Scan for the cell matching the given text and deliver its (x, y) coordinate at center. 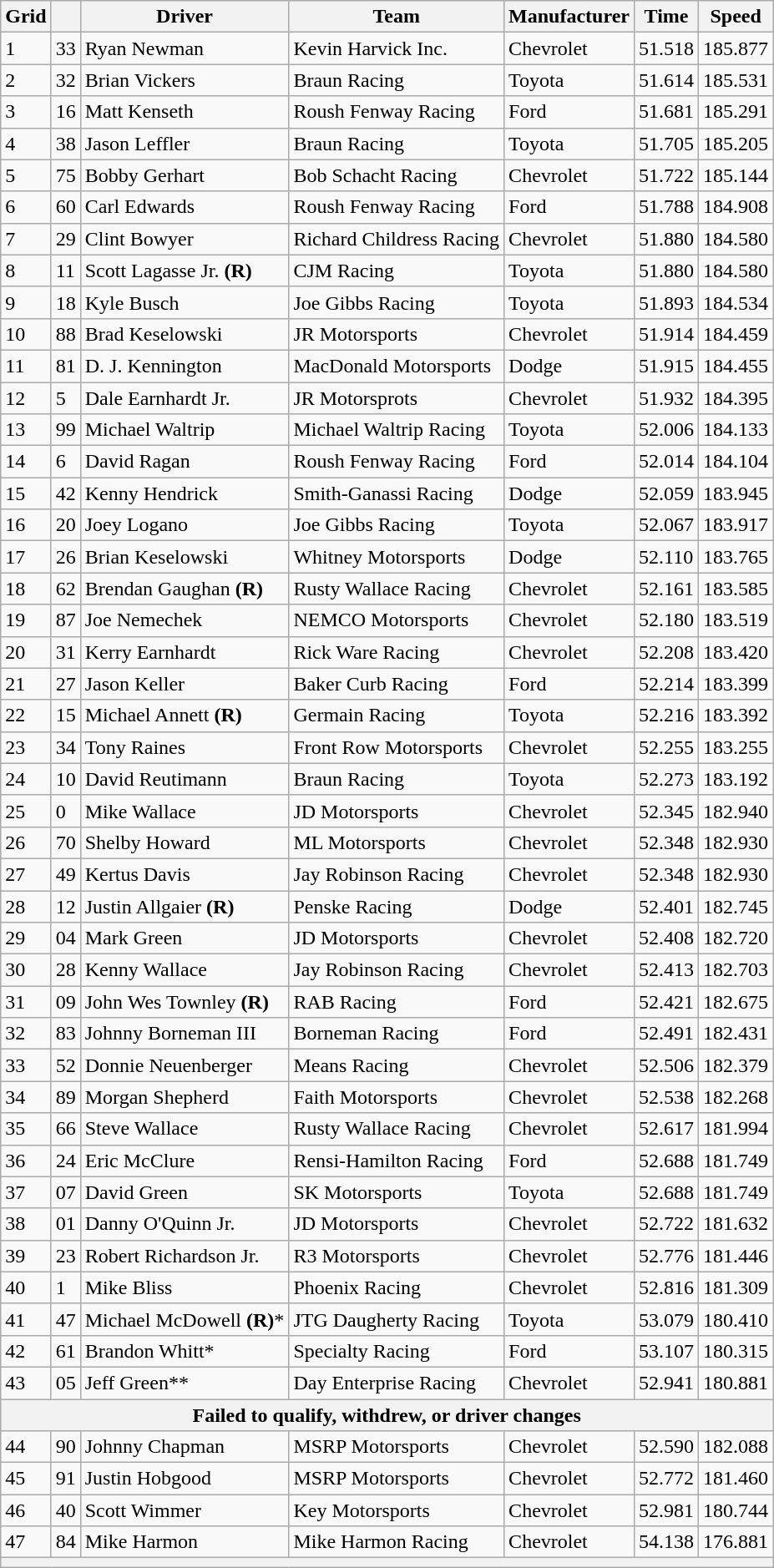
Manufacturer (569, 17)
99 (65, 430)
183.192 (736, 779)
Scott Lagasse Jr. (R) (185, 271)
185.144 (736, 175)
RAB Racing (397, 1002)
2 (26, 80)
3 (26, 112)
9 (26, 302)
Kyle Busch (185, 302)
184.534 (736, 302)
185.205 (736, 144)
Eric McClure (185, 1161)
Grid (26, 17)
52.059 (666, 493)
David Ragan (185, 462)
60 (65, 207)
51.932 (666, 398)
52.941 (666, 1383)
185.531 (736, 80)
Joe Nemechek (185, 620)
84 (65, 1542)
7 (26, 239)
Brian Keselowski (185, 557)
52.255 (666, 747)
30 (26, 970)
52 (65, 1065)
180.410 (736, 1319)
Robert Richardson Jr. (185, 1256)
Day Enterprise Racing (397, 1383)
Michael McDowell (R)* (185, 1319)
52.421 (666, 1002)
52.006 (666, 430)
52.208 (666, 652)
184.908 (736, 207)
176.881 (736, 1542)
Speed (736, 17)
52.772 (666, 1479)
183.255 (736, 747)
184.133 (736, 430)
Smith-Ganassi Racing (397, 493)
Danny O'Quinn Jr. (185, 1224)
JTG Daugherty Racing (397, 1319)
181.994 (736, 1129)
01 (65, 1224)
182.703 (736, 970)
Whitney Motorsports (397, 557)
13 (26, 430)
182.675 (736, 1002)
Johnny Chapman (185, 1447)
185.291 (736, 112)
52.401 (666, 906)
Michael Waltrip Racing (397, 430)
09 (65, 1002)
51.518 (666, 48)
Brian Vickers (185, 80)
52.180 (666, 620)
51.915 (666, 366)
52.110 (666, 557)
14 (26, 462)
Richard Childress Racing (397, 239)
52.345 (666, 811)
0 (65, 811)
Time (666, 17)
Penske Racing (397, 906)
Driver (185, 17)
51.722 (666, 175)
Kevin Harvick Inc. (397, 48)
4 (26, 144)
90 (65, 1447)
Clint Bowyer (185, 239)
Jason Leffler (185, 144)
180.315 (736, 1351)
52.413 (666, 970)
52.981 (666, 1510)
89 (65, 1097)
183.765 (736, 557)
181.446 (736, 1256)
182.940 (736, 811)
Kerry Earnhardt (185, 652)
182.268 (736, 1097)
Morgan Shepherd (185, 1097)
182.431 (736, 1034)
51.681 (666, 112)
SK Motorsports (397, 1192)
Mike Harmon Racing (397, 1542)
Brandon Whitt* (185, 1351)
183.519 (736, 620)
54.138 (666, 1542)
181.309 (736, 1287)
Mike Wallace (185, 811)
JR Motorsports (397, 334)
John Wes Townley (R) (185, 1002)
Kertus Davis (185, 874)
52.408 (666, 938)
180.881 (736, 1383)
181.460 (736, 1479)
D. J. Kennington (185, 366)
183.945 (736, 493)
182.088 (736, 1447)
Team (397, 17)
52.161 (666, 589)
Key Motorsports (397, 1510)
Michael Waltrip (185, 430)
88 (65, 334)
52.214 (666, 684)
Ryan Newman (185, 48)
52.776 (666, 1256)
05 (65, 1383)
182.379 (736, 1065)
180.744 (736, 1510)
43 (26, 1383)
52.538 (666, 1097)
Shelby Howard (185, 842)
Matt Kenseth (185, 112)
53.107 (666, 1351)
Front Row Motorsports (397, 747)
51.893 (666, 302)
Rick Ware Racing (397, 652)
Brendan Gaughan (R) (185, 589)
Scott Wimmer (185, 1510)
R3 Motorsports (397, 1256)
Borneman Racing (397, 1034)
Carl Edwards (185, 207)
183.585 (736, 589)
Rensi-Hamilton Racing (397, 1161)
Tony Raines (185, 747)
52.273 (666, 779)
182.720 (736, 938)
Steve Wallace (185, 1129)
19 (26, 620)
Brad Keselowski (185, 334)
183.399 (736, 684)
49 (65, 874)
52.067 (666, 525)
52.491 (666, 1034)
Jeff Green** (185, 1383)
Justin Hobgood (185, 1479)
184.455 (736, 366)
183.420 (736, 652)
81 (65, 366)
185.877 (736, 48)
Bobby Gerhart (185, 175)
66 (65, 1129)
52.617 (666, 1129)
51.705 (666, 144)
Michael Annett (R) (185, 716)
Specialty Racing (397, 1351)
ML Motorsports (397, 842)
David Green (185, 1192)
87 (65, 620)
8 (26, 271)
70 (65, 842)
17 (26, 557)
41 (26, 1319)
35 (26, 1129)
91 (65, 1479)
21 (26, 684)
52.506 (666, 1065)
Failed to qualify, withdrew, or driver changes (387, 1415)
44 (26, 1447)
52.216 (666, 716)
52.816 (666, 1287)
Kenny Hendrick (185, 493)
183.392 (736, 716)
46 (26, 1510)
07 (65, 1192)
45 (26, 1479)
51.788 (666, 207)
181.632 (736, 1224)
Jason Keller (185, 684)
184.459 (736, 334)
52.722 (666, 1224)
Germain Racing (397, 716)
39 (26, 1256)
75 (65, 175)
Donnie Neuenberger (185, 1065)
Mark Green (185, 938)
JR Motorsprots (397, 398)
Joey Logano (185, 525)
25 (26, 811)
Mike Bliss (185, 1287)
Baker Curb Racing (397, 684)
22 (26, 716)
182.745 (736, 906)
62 (65, 589)
Faith Motorsports (397, 1097)
184.104 (736, 462)
Kenny Wallace (185, 970)
Phoenix Racing (397, 1287)
83 (65, 1034)
52.014 (666, 462)
David Reutimann (185, 779)
Dale Earnhardt Jr. (185, 398)
Justin Allgaier (R) (185, 906)
36 (26, 1161)
CJM Racing (397, 271)
Bob Schacht Racing (397, 175)
Johnny Borneman III (185, 1034)
53.079 (666, 1319)
184.395 (736, 398)
183.917 (736, 525)
51.614 (666, 80)
52.590 (666, 1447)
MacDonald Motorsports (397, 366)
61 (65, 1351)
37 (26, 1192)
Means Racing (397, 1065)
NEMCO Motorsports (397, 620)
51.914 (666, 334)
Mike Harmon (185, 1542)
04 (65, 938)
